Scan for the cell matching the given text and deliver its (x, y) coordinate at center. 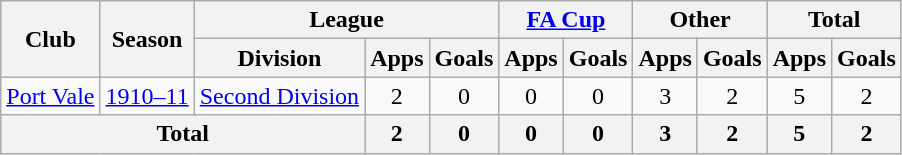
Other (700, 20)
Season (147, 39)
Division (279, 58)
Club (50, 39)
League (346, 20)
FA Cup (566, 20)
Second Division (279, 96)
Port Vale (50, 96)
1910–11 (147, 96)
